Pinpoint the cell where the given text exists, returning its [x, y] midpoint coordinate. 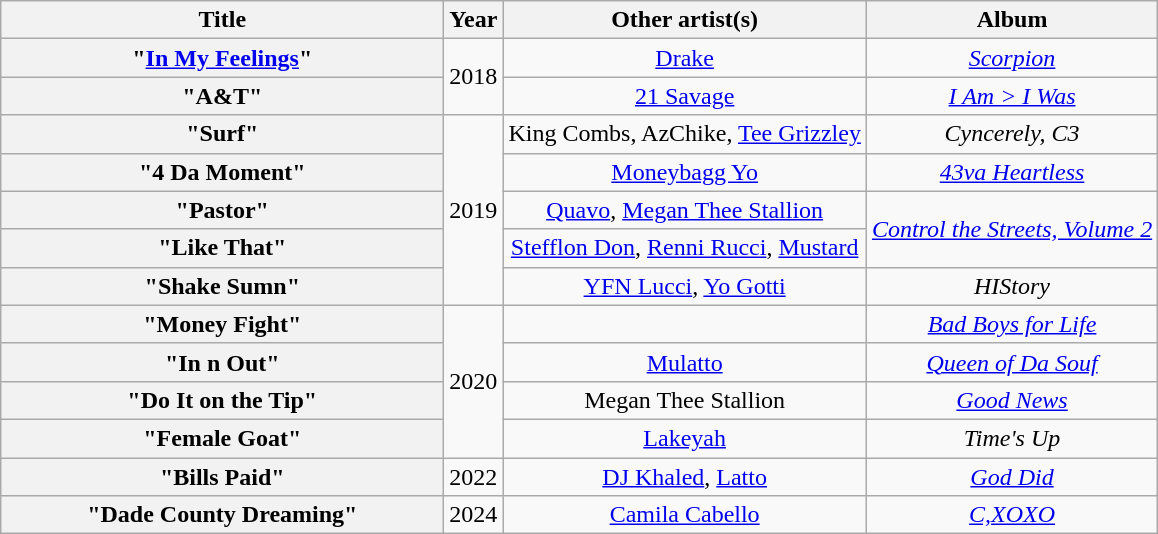
Bad Boys for Life [1012, 324]
Other artist(s) [685, 20]
Queen of Da Souf [1012, 362]
Camila Cabello [685, 515]
"4 Da Moment" [222, 172]
2022 [474, 477]
Megan Thee Stallion [685, 400]
Lakeyah [685, 438]
Control the Streets, Volume 2 [1012, 229]
2024 [474, 515]
"Shake Sumn" [222, 286]
"Money Fight" [222, 324]
Album [1012, 20]
Cyncerely, C3 [1012, 134]
"Dade County Dreaming" [222, 515]
"A&T" [222, 96]
"In My Feelings" [222, 58]
Quavo, Megan Thee Stallion [685, 210]
2019 [474, 210]
DJ Khaled, Latto [685, 477]
"Like That" [222, 248]
Scorpion [1012, 58]
Moneybagg Yo [685, 172]
"Surf" [222, 134]
Good News [1012, 400]
"Pastor" [222, 210]
43va Heartless [1012, 172]
2020 [474, 381]
2018 [474, 77]
"Do It on the Tip" [222, 400]
Mulatto [685, 362]
God Did [1012, 477]
Drake [685, 58]
Title [222, 20]
King Combs, AzChike, Tee Grizzley [685, 134]
YFN Lucci, Yo Gotti [685, 286]
Time's Up [1012, 438]
"In n Out" [222, 362]
I Am > I Was [1012, 96]
C,XOXO [1012, 515]
"Bills Paid" [222, 477]
21 Savage [685, 96]
Stefflon Don, Renni Rucci, Mustard [685, 248]
Year [474, 20]
HIStory [1012, 286]
"Female Goat" [222, 438]
